For the text-containing cell, return its midpoint in [X, Y] coordinate format. 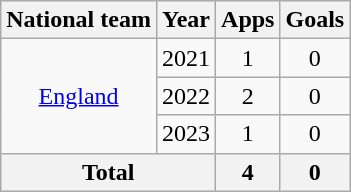
Goals [315, 20]
Total [108, 172]
2021 [186, 58]
Apps [248, 20]
4 [248, 172]
National team [79, 20]
Year [186, 20]
2022 [186, 96]
England [79, 96]
2023 [186, 134]
2 [248, 96]
